Pinpoint the cell where the given text exists, returning its (x, y) midpoint coordinate. 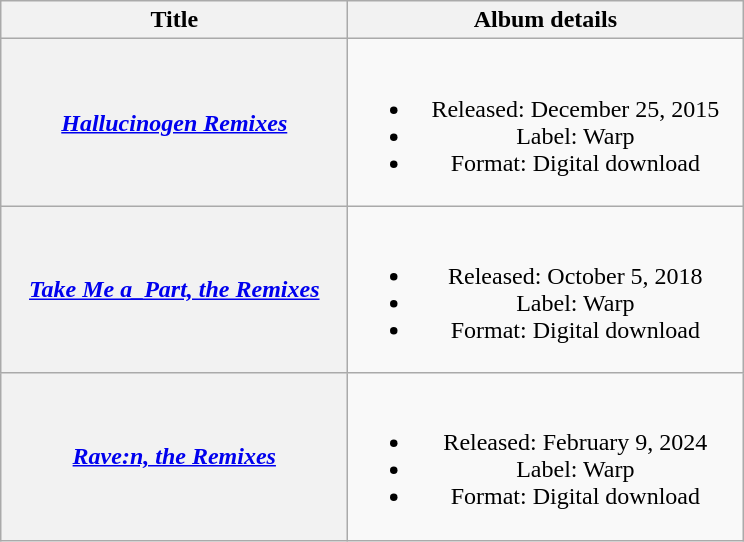
Released: October 5, 2018Label: WarpFormat: Digital download (546, 290)
Hallucinogen Remixes (174, 122)
Released: February 9, 2024Label: WarpFormat: Digital download (546, 456)
Title (174, 20)
Album details (546, 20)
Take Me a_Part, the Remixes (174, 290)
Released: December 25, 2015Label: WarpFormat: Digital download (546, 122)
Rave:n, the Remixes (174, 456)
